From the cell containing the given text, extract its center point as [X, Y] coordinate. 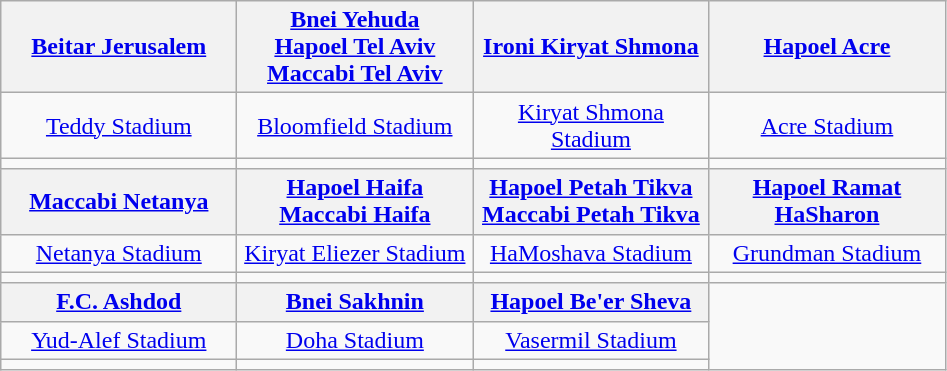
Hapoel Acre [827, 47]
Hapoel Ramat HaSharon [827, 202]
Ironi Kiryat Shmona [591, 47]
Bloomfield Stadium [355, 126]
Beitar Jerusalem [119, 47]
F.C. Ashdod [119, 302]
Bnei Yehuda Hapoel Tel Aviv Maccabi Tel Aviv [355, 47]
HaMoshava Stadium [591, 253]
Bnei Sakhnin [355, 302]
Hapoel Haifa Maccabi Haifa [355, 202]
Hapoel Petah Tikva Maccabi Petah Tikva [591, 202]
Maccabi Netanya [119, 202]
Netanya Stadium [119, 253]
Doha Stadium [355, 340]
Acre Stadium [827, 126]
Teddy Stadium [119, 126]
Yud-Alef Stadium [119, 340]
Vasermil Stadium [591, 340]
Kiryat Shmona Stadium [591, 126]
Grundman Stadium [827, 253]
Kiryat Eliezer Stadium [355, 253]
Hapoel Be'er Sheva [591, 302]
